Determine the (x, y) coordinate at the center of the cell enclosing the given text.  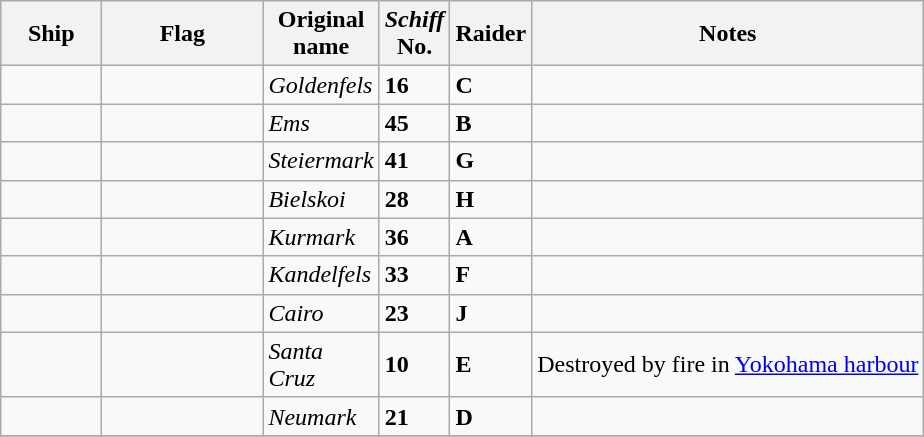
C (491, 85)
Kandelfels (321, 275)
Notes (728, 34)
Schiff No. (414, 34)
Destroyed by fire in Yokohama harbour (728, 364)
Goldenfels (321, 85)
Raider (491, 34)
33 (414, 275)
23 (414, 313)
F (491, 275)
16 (414, 85)
36 (414, 237)
41 (414, 161)
Bielskoi (321, 199)
10 (414, 364)
Neumark (321, 416)
Steiermark (321, 161)
Flag (182, 34)
Kurmark (321, 237)
J (491, 313)
Ship (52, 34)
E (491, 364)
Santa Cruz (321, 364)
D (491, 416)
Ems (321, 123)
G (491, 161)
Cairo (321, 313)
Original name (321, 34)
21 (414, 416)
H (491, 199)
28 (414, 199)
A (491, 237)
45 (414, 123)
B (491, 123)
